Find where the given text appears and provide that cell's center as (x, y) coordinate. 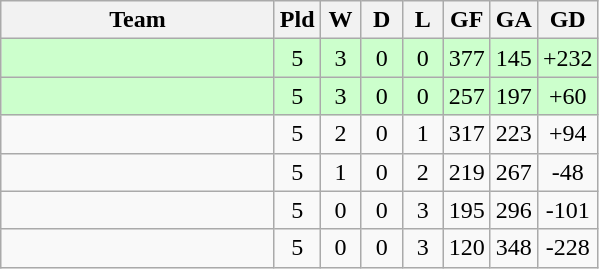
145 (514, 58)
296 (514, 210)
GF (466, 20)
-48 (568, 172)
-228 (568, 248)
L (422, 20)
GD (568, 20)
348 (514, 248)
267 (514, 172)
+60 (568, 96)
317 (466, 134)
+232 (568, 58)
Pld (297, 20)
195 (466, 210)
Team (138, 20)
D (382, 20)
-101 (568, 210)
GA (514, 20)
+94 (568, 134)
197 (514, 96)
W (340, 20)
219 (466, 172)
377 (466, 58)
223 (514, 134)
120 (466, 248)
257 (466, 96)
